Pinpoint the cell where the given text exists, returning its (x, y) midpoint coordinate. 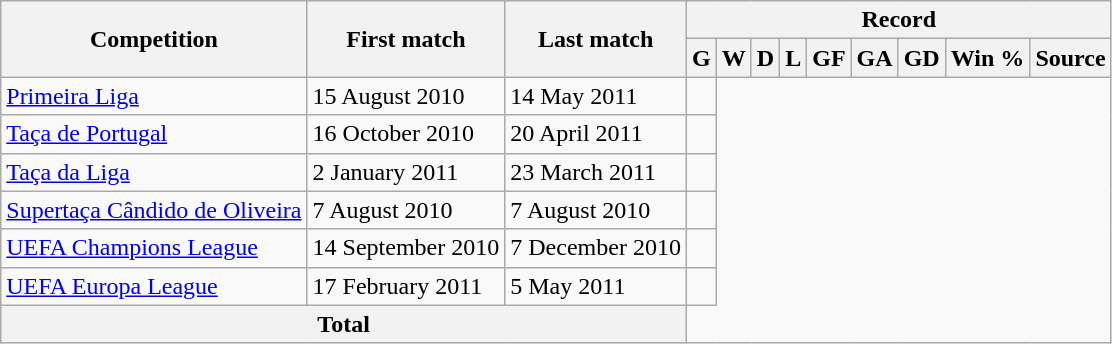
15 August 2010 (406, 96)
First match (406, 39)
GD (922, 58)
L (794, 58)
Last match (596, 39)
W (734, 58)
16 October 2010 (406, 134)
Record (898, 20)
G (701, 58)
20 April 2011 (596, 134)
14 May 2011 (596, 96)
23 March 2011 (596, 172)
Competition (154, 39)
UEFA Europa League (154, 286)
2 January 2011 (406, 172)
Win % (988, 58)
5 May 2011 (596, 286)
14 September 2010 (406, 248)
17 February 2011 (406, 286)
Source (1070, 58)
Primeira Liga (154, 96)
Total (344, 324)
GA (874, 58)
UEFA Champions League (154, 248)
GF (829, 58)
Taça de Portugal (154, 134)
Supertaça Cândido de Oliveira (154, 210)
7 December 2010 (596, 248)
Taça da Liga (154, 172)
D (765, 58)
